From the cell containing the given text, extract its center point as (X, Y) coordinate. 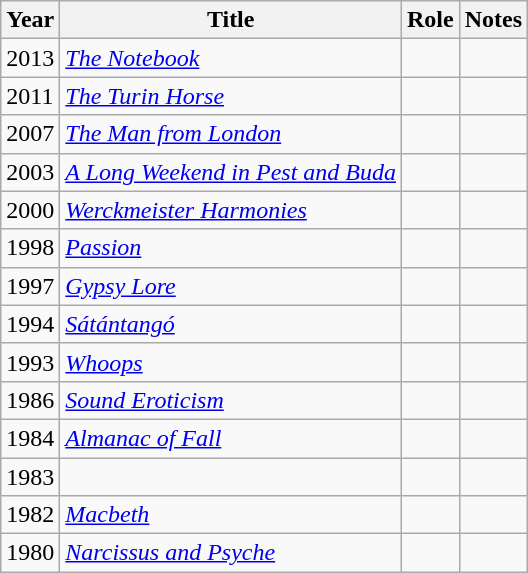
1993 (30, 362)
1994 (30, 324)
1997 (30, 286)
The Man from London (231, 134)
1998 (30, 248)
The Turin Horse (231, 96)
Sátántangó (231, 324)
Whoops (231, 362)
1983 (30, 477)
Werckmeister Harmonies (231, 210)
1980 (30, 553)
Sound Eroticism (231, 400)
Almanac of Fall (231, 438)
2011 (30, 96)
2000 (30, 210)
Year (30, 20)
A Long Weekend in Pest and Buda (231, 172)
2013 (30, 58)
Narcissus and Psyche (231, 553)
Notes (493, 20)
1986 (30, 400)
Macbeth (231, 515)
2007 (30, 134)
Gypsy Lore (231, 286)
Passion (231, 248)
2003 (30, 172)
1982 (30, 515)
Role (431, 20)
Title (231, 20)
1984 (30, 438)
The Notebook (231, 58)
